Scan for the cell matching the given text and deliver its (X, Y) coordinate at center. 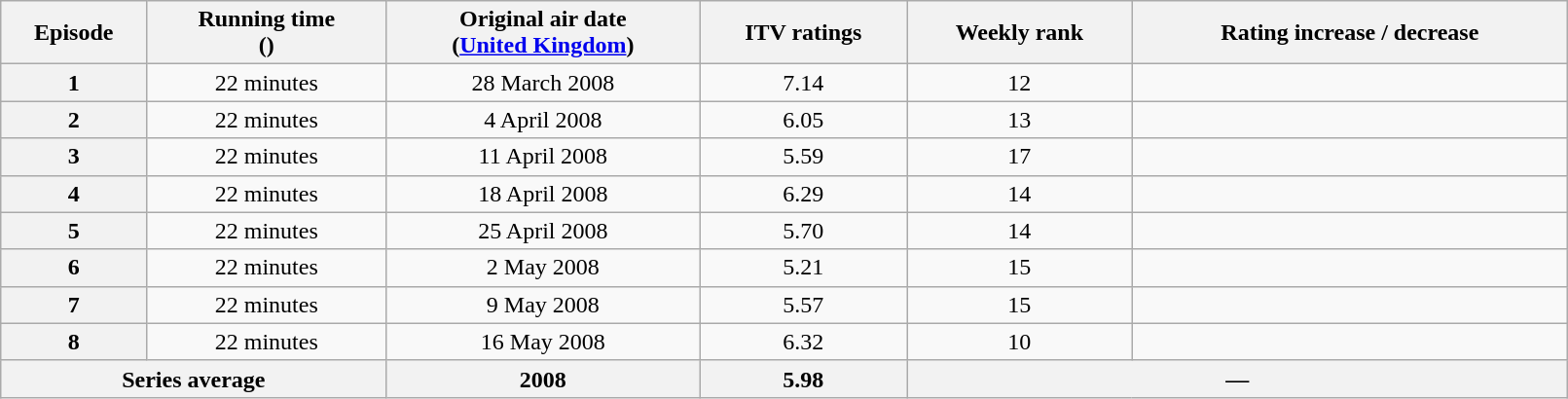
10 (1020, 342)
28 March 2008 (543, 83)
5.21 (804, 268)
Original air date(United Kingdom) (543, 33)
Weekly rank (1020, 33)
9 May 2008 (543, 305)
18 April 2008 (543, 194)
25 April 2008 (543, 231)
4 (74, 194)
Episode (74, 33)
5.59 (804, 157)
2 May 2008 (543, 268)
4 April 2008 (543, 120)
5.57 (804, 305)
Running time() (267, 33)
17 (1020, 157)
3 (74, 157)
5.98 (804, 379)
11 April 2008 (543, 157)
5.70 (804, 231)
8 (74, 342)
13 (1020, 120)
16 May 2008 (543, 342)
7 (74, 305)
6 (74, 268)
— (1238, 379)
2 (74, 120)
2008 (543, 379)
6.32 (804, 342)
12 (1020, 83)
Series average (194, 379)
1 (74, 83)
6.29 (804, 194)
7.14 (804, 83)
Rating increase / decrease (1350, 33)
5 (74, 231)
ITV ratings (804, 33)
6.05 (804, 120)
